Search for the cell housing the specified text and yield its (X, Y) center coordinate. 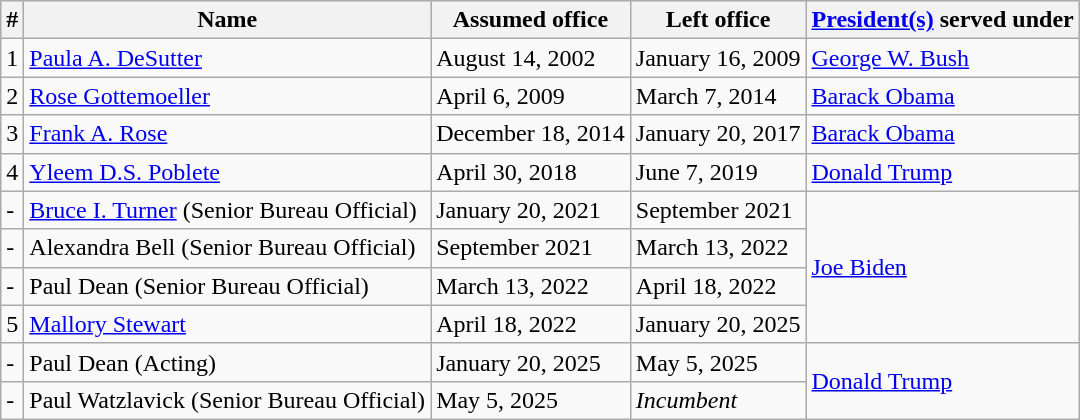
Paul Watzlavick (Senior Bureau Official) (228, 400)
Alexandra Bell (Senior Bureau Official) (228, 248)
March 7, 2014 (718, 96)
Paul Dean (Acting) (228, 362)
Name (228, 20)
Assumed office (531, 20)
5 (12, 324)
4 (12, 172)
June 7, 2019 (718, 172)
Mallory Stewart (228, 324)
Paula A. DeSutter (228, 58)
Bruce I. Turner (Senior Bureau Official) (228, 210)
# (12, 20)
1 (12, 58)
Incumbent (718, 400)
3 (12, 134)
Left office (718, 20)
Paul Dean (Senior Bureau Official) (228, 286)
April 30, 2018 (531, 172)
April 6, 2009 (531, 96)
Rose Gottemoeller (228, 96)
President(s) served under (942, 20)
January 20, 2021 (531, 210)
January 20, 2017 (718, 134)
2 (12, 96)
January 16, 2009 (718, 58)
Joe Biden (942, 267)
Yleem D.S. Poblete (228, 172)
George W. Bush (942, 58)
December 18, 2014 (531, 134)
August 14, 2002 (531, 58)
Frank A. Rose (228, 134)
